Return the (x, y) coordinate for the center point of the cell that contains the specified text.  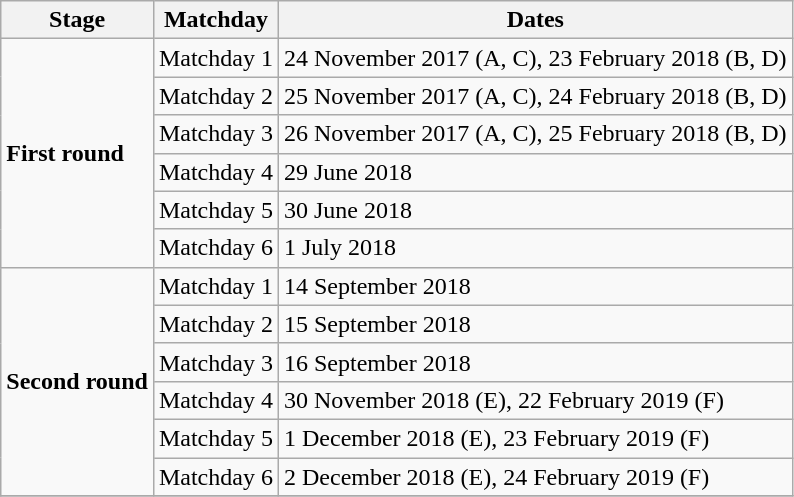
24 November 2017 (A, C), 23 February 2018 (B, D) (535, 58)
30 November 2018 (E), 22 February 2019 (F) (535, 400)
25 November 2017 (A, C), 24 February 2018 (B, D) (535, 96)
30 June 2018 (535, 210)
1 December 2018 (E), 23 February 2019 (F) (535, 438)
Second round (78, 381)
Matchday (216, 20)
2 December 2018 (E), 24 February 2019 (F) (535, 477)
Stage (78, 20)
First round (78, 153)
1 July 2018 (535, 248)
14 September 2018 (535, 286)
16 September 2018 (535, 362)
15 September 2018 (535, 324)
Dates (535, 20)
26 November 2017 (A, C), 25 February 2018 (B, D) (535, 134)
29 June 2018 (535, 172)
